Locate the cell with the specified text and output its (x, y) center coordinate. 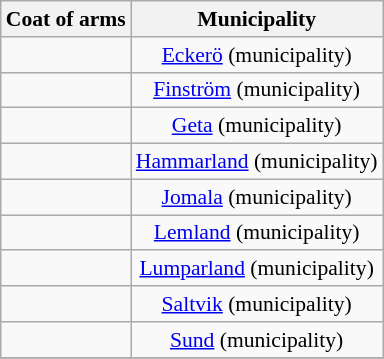
Eckerö (municipality) (257, 55)
Saltvik (municipality) (257, 304)
Coat of arms (66, 19)
Hammarland (municipality) (257, 162)
Geta (municipality) (257, 126)
Finström (municipality) (257, 90)
Lumparland (municipality) (257, 269)
Jomala (municipality) (257, 197)
Municipality (257, 19)
Lemland (municipality) (257, 233)
Sund (municipality) (257, 340)
